Pinpoint the cell where the given text exists, returning its [x, y] midpoint coordinate. 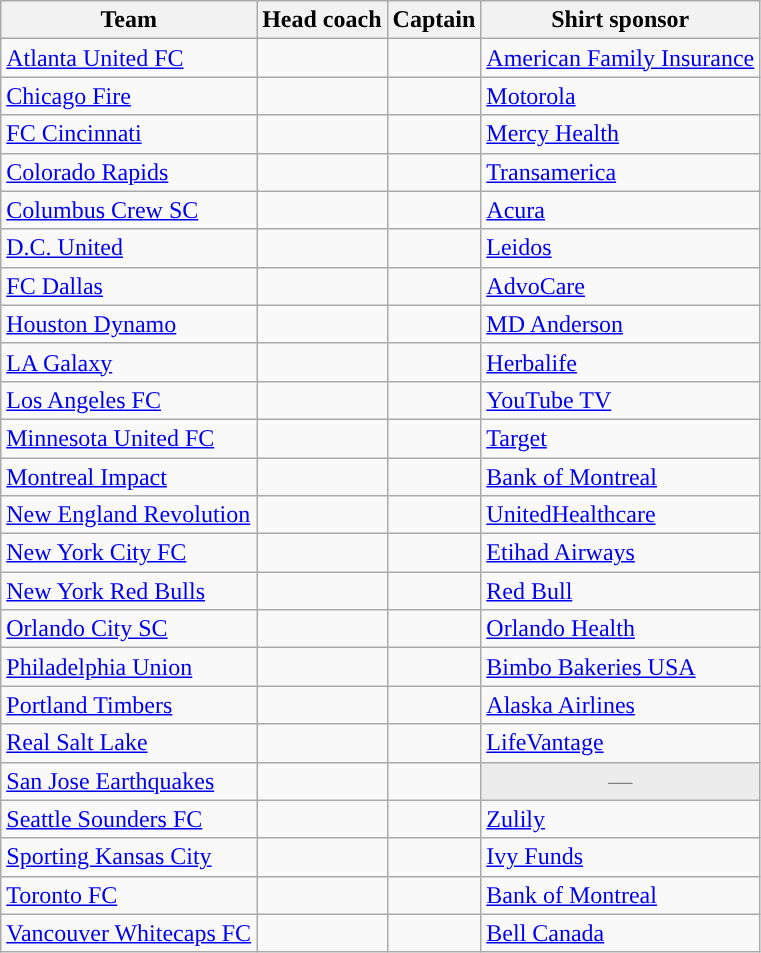
Target [620, 438]
Bimbo Bakeries USA [620, 667]
Herbalife [620, 362]
Leidos [620, 248]
Motorola [620, 96]
New England Revolution [129, 515]
San Jose Earthquakes [129, 781]
Chicago Fire [129, 96]
FC Dallas [129, 286]
New York City FC [129, 553]
Etihad Airways [620, 553]
Bell Canada [620, 933]
Portland Timbers [129, 705]
Montreal Impact [129, 477]
FC Cincinnati [129, 134]
Los Angeles FC [129, 400]
Head coach [322, 20]
— [620, 781]
MD Anderson [620, 324]
Mercy Health [620, 134]
Zulily [620, 819]
American Family Insurance [620, 58]
Red Bull [620, 591]
Transamerica [620, 172]
Minnesota United FC [129, 438]
YouTube TV [620, 400]
Ivy Funds [620, 857]
Columbus Crew SC [129, 210]
Orlando City SC [129, 629]
Real Salt Lake [129, 743]
UnitedHealthcare [620, 515]
LA Galaxy [129, 362]
Alaska Airlines [620, 705]
LifeVantage [620, 743]
Sporting Kansas City [129, 857]
D.C. United [129, 248]
Orlando Health [620, 629]
Atlanta United FC [129, 58]
Vancouver Whitecaps FC [129, 933]
AdvoCare [620, 286]
Houston Dynamo [129, 324]
Toronto FC [129, 895]
Shirt sponsor [620, 20]
Captain [434, 20]
Philadelphia Union [129, 667]
Seattle Sounders FC [129, 819]
Team [129, 20]
Colorado Rapids [129, 172]
New York Red Bulls [129, 591]
Acura [620, 210]
